For the text-containing cell, return its midpoint in [x, y] coordinate format. 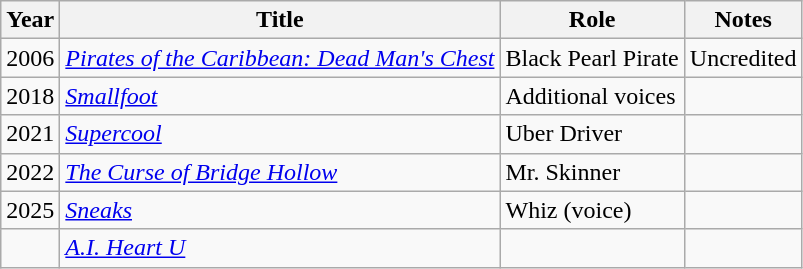
2021 [30, 134]
2006 [30, 58]
Whiz (voice) [592, 210]
Additional voices [592, 96]
Mr. Skinner [592, 172]
2022 [30, 172]
2025 [30, 210]
Uber Driver [592, 134]
Pirates of the Caribbean: Dead Man's Chest [280, 58]
Notes [743, 20]
A.I. Heart U [280, 248]
Year [30, 20]
Role [592, 20]
Black Pearl Pirate [592, 58]
Supercool [280, 134]
Sneaks [280, 210]
Title [280, 20]
Uncredited [743, 58]
The Curse of Bridge Hollow [280, 172]
Smallfoot [280, 96]
2018 [30, 96]
